Extract the [X, Y] coordinate from the center of the cell holding the provided text.  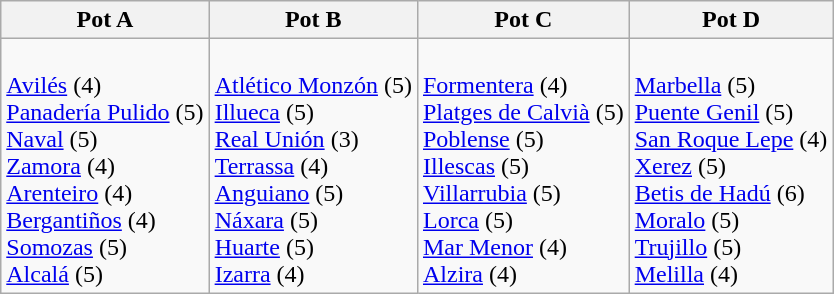
Avilés (4) Panadería Pulido (5) Naval (5) Zamora (4) Arenteiro (4) Bergantiños (4) Somozas (5) Alcalá (5) [105, 166]
Pot D [731, 20]
Marbella (5) Puente Genil (5) San Roque Lepe (4) Xerez (5) Betis de Hadú (6) Moralo (5) Trujillo (5) Melilla (4) [731, 166]
Formentera (4) Platges de Calvià (5) Poblense (5) Illescas (5) Villarrubia (5) Lorca (5) Mar Menor (4) Alzira (4) [523, 166]
Pot C [523, 20]
Atlético Monzón (5) Illueca (5) Real Unión (3) Terrassa (4) Anguiano (5) Náxara (5) Huarte (5) Izarra (4) [313, 166]
Pot B [313, 20]
Pot A [105, 20]
